Capture the cell that displays the provided text and extract its [X, Y] central coordinate. 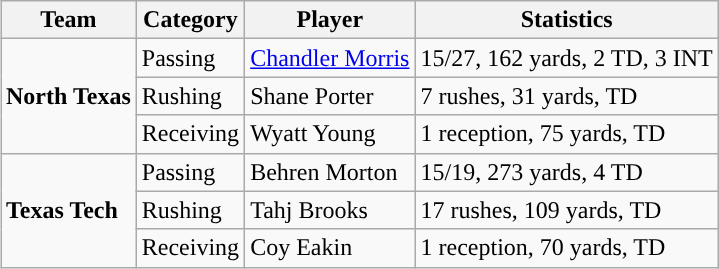
Shane Porter [330, 96]
Coy Eakin [330, 248]
17 rushes, 109 yards, TD [566, 210]
1 reception, 70 yards, TD [566, 248]
Wyatt Young [330, 134]
Player [330, 20]
Behren Morton [330, 172]
Statistics [566, 20]
North Texas [68, 96]
Chandler Morris [330, 58]
1 reception, 75 yards, TD [566, 134]
Category [190, 20]
15/19, 273 yards, 4 TD [566, 172]
Team [68, 20]
Tahj Brooks [330, 210]
Texas Tech [68, 210]
15/27, 162 yards, 2 TD, 3 INT [566, 58]
7 rushes, 31 yards, TD [566, 96]
